Output the (X, Y) coordinate of the center of the cell containing the given text.  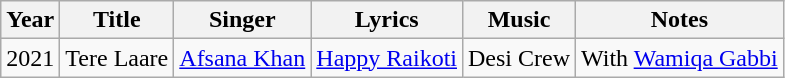
2021 (30, 58)
Title (117, 20)
With Wamiqa Gabbi (680, 58)
Singer (242, 20)
Afsana Khan (242, 58)
Notes (680, 20)
Desi Crew (518, 58)
Music (518, 20)
Tere Laare (117, 58)
Happy Raikoti (387, 58)
Lyrics (387, 20)
Year (30, 20)
